Pinpoint the cell where the given text exists, returning its (x, y) midpoint coordinate. 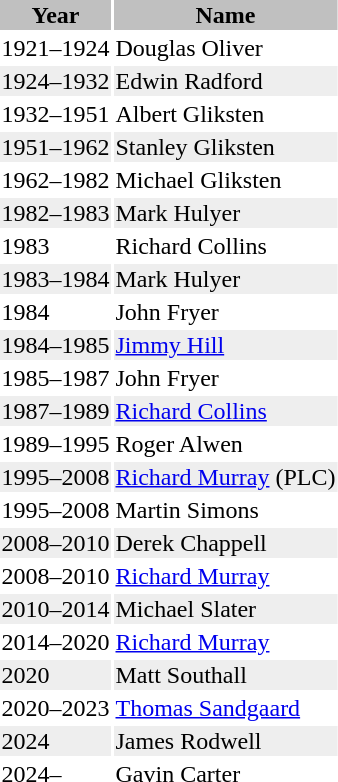
Martin Simons (226, 510)
1932–1951 (56, 114)
2020 (56, 675)
Edwin Radford (226, 81)
James Rodwell (226, 741)
1982–1983 (56, 213)
Matt Southall (226, 675)
1985–1987 (56, 378)
Richard Murray (PLC) (226, 477)
Michael Gliksten (226, 180)
Albert Gliksten (226, 114)
1951–1962 (56, 147)
Douglas Oliver (226, 48)
2020–2023 (56, 708)
1924–1932 (56, 81)
1921–1924 (56, 48)
1984 (56, 312)
1962–1982 (56, 180)
1989–1995 (56, 444)
Year (56, 15)
1987–1989 (56, 411)
1983 (56, 246)
Stanley Gliksten (226, 147)
1984–1985 (56, 345)
Roger Alwen (226, 444)
2010–2014 (56, 609)
Jimmy Hill (226, 345)
2014–2020 (56, 642)
Michael Slater (226, 609)
2024 (56, 741)
Name (226, 15)
Derek Chappell (226, 543)
1983–1984 (56, 279)
Thomas Sandgaard (226, 708)
